Determine the [x, y] coordinate at the center of the cell enclosing the given text.  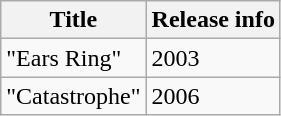
Release info [213, 20]
"Catastrophe" [74, 96]
2006 [213, 96]
Title [74, 20]
2003 [213, 58]
"Ears Ring" [74, 58]
